Find where the given text appears and provide that cell's center as [X, Y] coordinate. 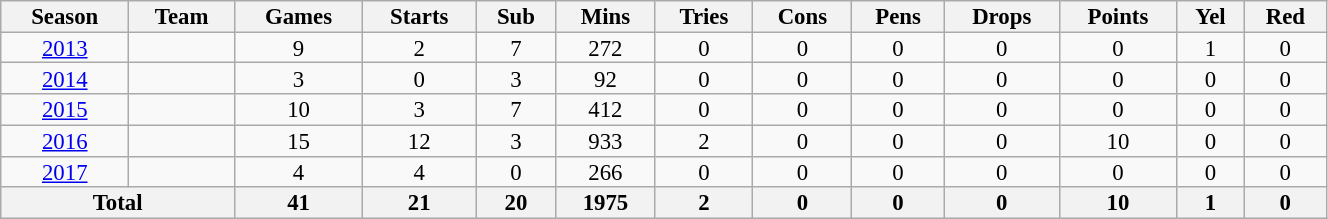
Pens [898, 16]
Team [182, 16]
933 [606, 140]
Drops [1002, 16]
2016 [65, 140]
2015 [65, 110]
41 [299, 204]
Mins [606, 16]
2013 [65, 48]
272 [606, 48]
20 [516, 204]
21 [420, 204]
412 [606, 110]
Sub [516, 16]
Tries [704, 16]
2014 [65, 78]
1975 [606, 204]
266 [606, 172]
Season [65, 16]
Games [299, 16]
2017 [65, 172]
Points [1118, 16]
Cons [802, 16]
Red [1285, 16]
12 [420, 140]
Starts [420, 16]
9 [299, 48]
Total [118, 204]
Yel [1211, 16]
92 [606, 78]
15 [299, 140]
